From the cell containing the given text, extract its center point as [X, Y] coordinate. 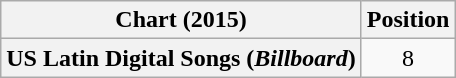
US Latin Digital Songs (Billboard) [181, 58]
Chart (2015) [181, 20]
8 [408, 58]
Position [408, 20]
